Return [x, y] of the center of cell containing provided text 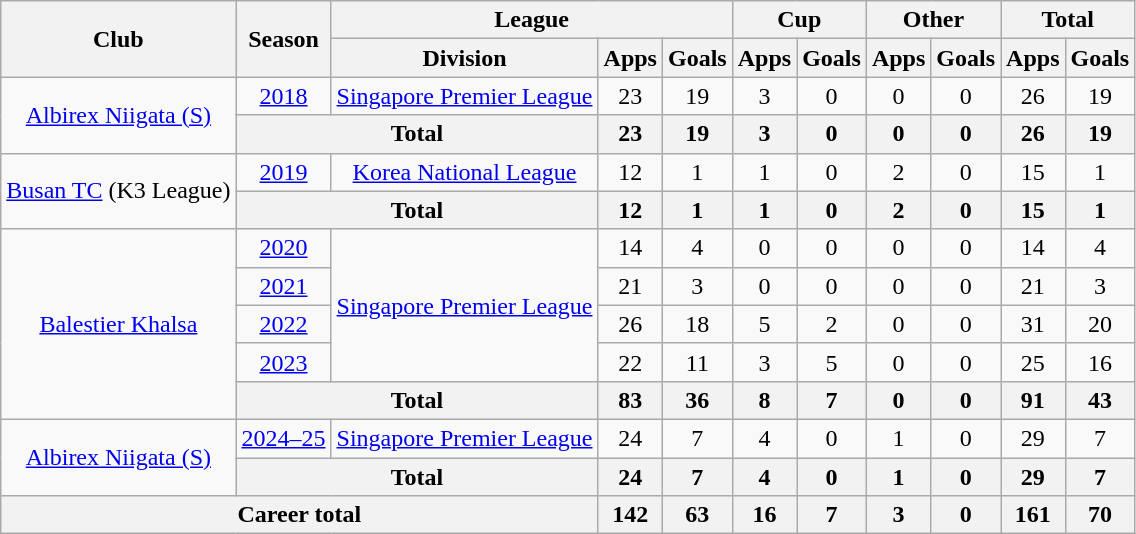
91 [1033, 400]
Club [118, 39]
2019 [284, 172]
70 [1100, 515]
2021 [284, 286]
8 [764, 400]
Division [464, 58]
43 [1100, 400]
161 [1033, 515]
2022 [284, 324]
League [532, 20]
2023 [284, 362]
142 [630, 515]
2024–25 [284, 438]
Season [284, 39]
Balestier Khalsa [118, 324]
18 [697, 324]
2020 [284, 248]
Cup [799, 20]
31 [1033, 324]
22 [630, 362]
25 [1033, 362]
83 [630, 400]
Korea National League [464, 172]
63 [697, 515]
Busan TC (K3 League) [118, 191]
Career total [300, 515]
11 [697, 362]
36 [697, 400]
2018 [284, 96]
Other [933, 20]
20 [1100, 324]
